Identify which cell holds the provided text, then report its (x, y) central coordinate. 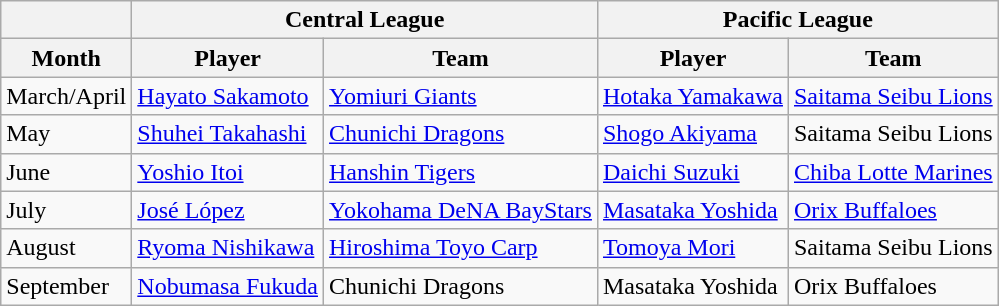
July (66, 210)
José López (228, 210)
Hanshin Tigers (461, 172)
May (66, 134)
Hotaka Yamakawa (692, 96)
Shogo Akiyama (692, 134)
Yoshio Itoi (228, 172)
Ryoma Nishikawa (228, 248)
March/April (66, 96)
Nobumasa Fukuda (228, 286)
June (66, 172)
Chiba Lotte Marines (893, 172)
Pacific League (798, 20)
Central League (365, 20)
Yomiuri Giants (461, 96)
August (66, 248)
Month (66, 58)
September (66, 286)
Shuhei Takahashi (228, 134)
Hiroshima Toyo Carp (461, 248)
Tomoya Mori (692, 248)
Hayato Sakamoto (228, 96)
Daichi Suzuki (692, 172)
Yokohama DeNA BayStars (461, 210)
